Return (x, y) of the center of cell containing provided text 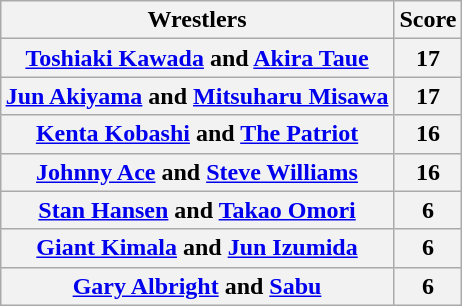
Giant Kimala and Jun Izumida (197, 248)
Johnny Ace and Steve Williams (197, 172)
Wrestlers (197, 20)
Jun Akiyama and Mitsuharu Misawa (197, 96)
Toshiaki Kawada and Akira Taue (197, 58)
Kenta Kobashi and The Patriot (197, 134)
Gary Albright and Sabu (197, 286)
Score (428, 20)
Stan Hansen and Takao Omori (197, 210)
